Provide the [x, y] coordinate of the cell's center where the given text is located.  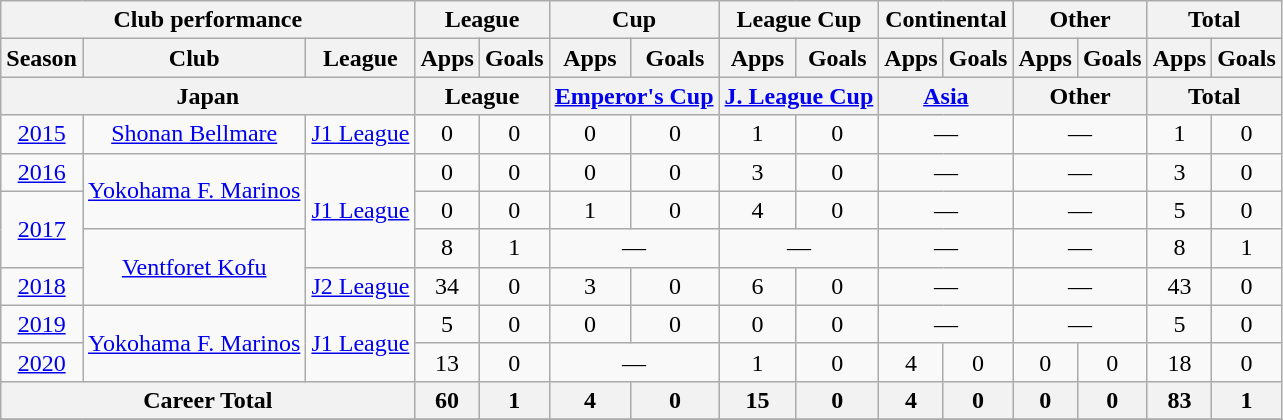
Shonan Bellmare [194, 134]
Ventforet Kofu [194, 267]
Cup [634, 20]
Japan [208, 96]
2018 [42, 286]
15 [758, 400]
18 [1179, 362]
2016 [42, 172]
2019 [42, 324]
Continental [946, 20]
Career Total [208, 400]
2020 [42, 362]
Emperor's Cup [634, 96]
J2 League [360, 286]
Season [42, 58]
83 [1179, 400]
League Cup [799, 20]
Club [194, 58]
60 [447, 400]
Club performance [208, 20]
34 [447, 286]
Asia [946, 96]
43 [1179, 286]
13 [447, 362]
2015 [42, 134]
6 [758, 286]
2017 [42, 229]
J. League Cup [799, 96]
